Identify which cell holds the provided text, then report its (x, y) central coordinate. 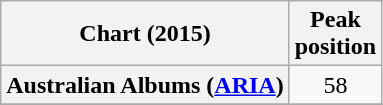
58 (335, 85)
Australian Albums (ARIA) (145, 85)
Peak position (335, 34)
Chart (2015) (145, 34)
